Detect which cell encompasses the target text, then output its (x, y) center coordinate. 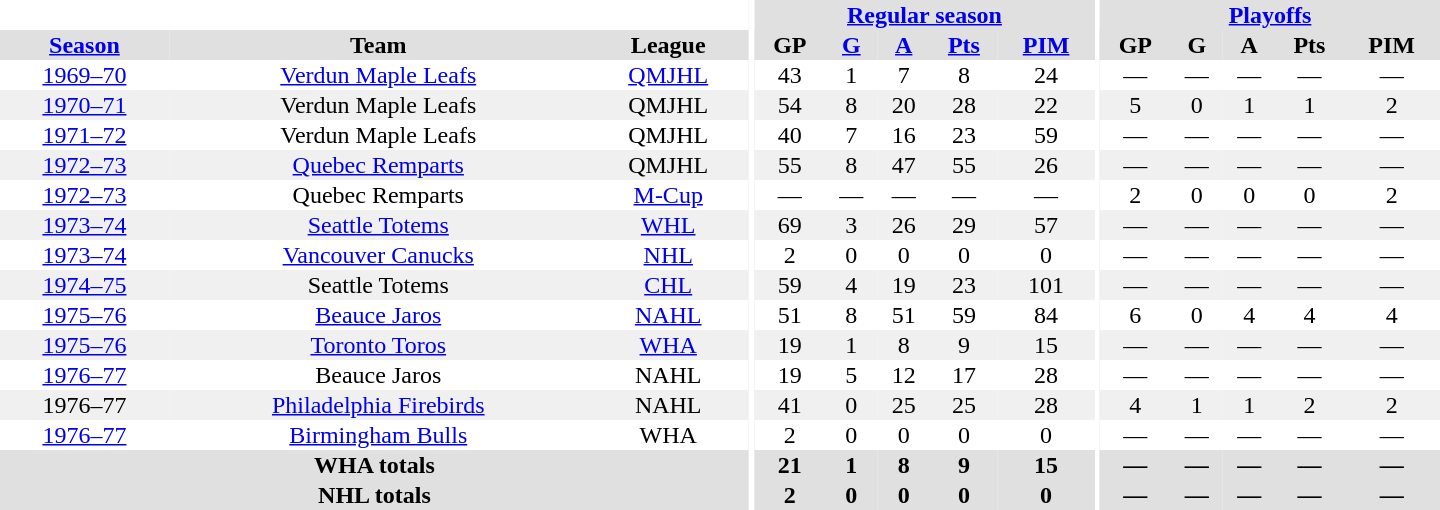
WHA totals (374, 465)
NHL (668, 255)
League (668, 45)
Team (378, 45)
1970–71 (84, 105)
Playoffs (1270, 15)
Regular season (925, 15)
16 (904, 135)
47 (904, 165)
17 (964, 375)
101 (1046, 285)
69 (790, 225)
WHL (668, 225)
Season (84, 45)
84 (1046, 315)
24 (1046, 75)
Toronto Toros (378, 345)
6 (1136, 315)
41 (790, 405)
CHL (668, 285)
Philadelphia Firebirds (378, 405)
43 (790, 75)
1969–70 (84, 75)
Vancouver Canucks (378, 255)
29 (964, 225)
57 (1046, 225)
22 (1046, 105)
54 (790, 105)
1971–72 (84, 135)
Birmingham Bulls (378, 435)
1974–75 (84, 285)
12 (904, 375)
40 (790, 135)
NHL totals (374, 495)
3 (851, 225)
21 (790, 465)
M-Cup (668, 195)
20 (904, 105)
